Output the [X, Y] coordinate of the center of the cell containing the given text.  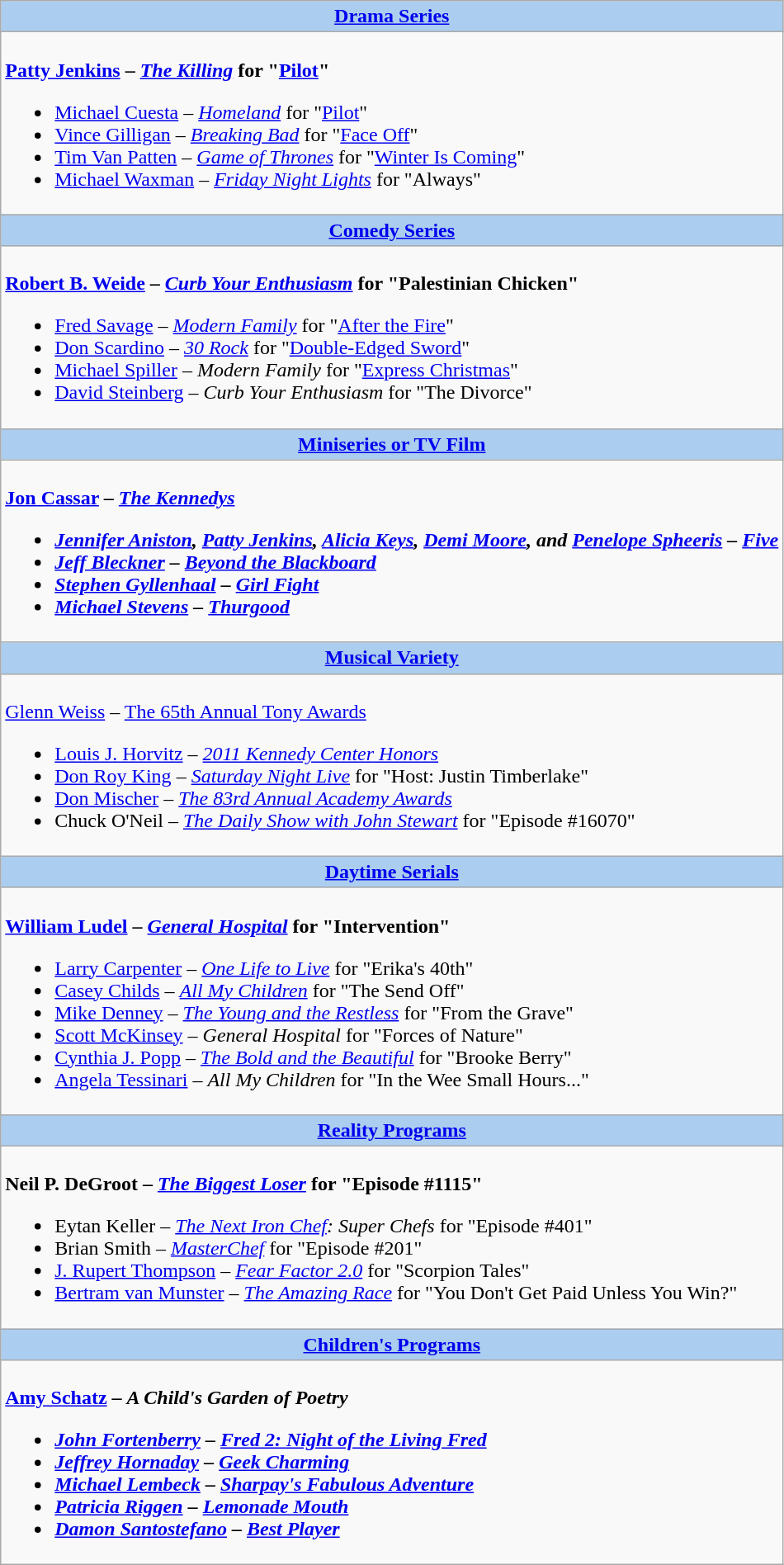
Miniseries or TV Film [392, 444]
Musical Variety [392, 658]
Comedy Series [392, 230]
Reality Programs [392, 1130]
Daytime Serials [392, 872]
Children's Programs [392, 1345]
Drama Series [392, 17]
